Pinpoint the cell where the given text exists, returning its (x, y) midpoint coordinate. 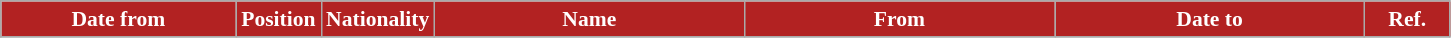
Date from (118, 19)
From (899, 19)
Nationality (378, 19)
Position (278, 19)
Name (589, 19)
Ref. (1408, 19)
Date to (1210, 19)
